Output the [x, y] coordinate of the center of the cell containing the given text.  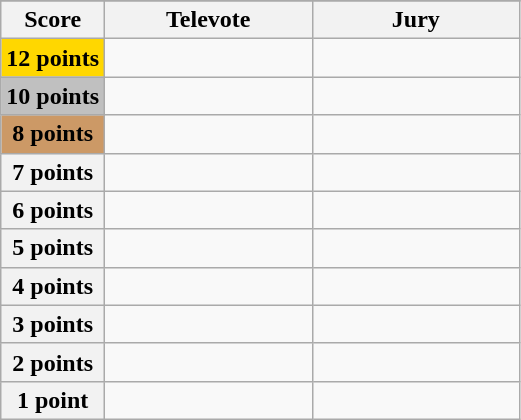
3 points [53, 324]
Jury [416, 20]
4 points [53, 286]
6 points [53, 210]
Televote [209, 20]
7 points [53, 172]
12 points [53, 58]
Score [53, 20]
10 points [53, 96]
1 point [53, 400]
2 points [53, 362]
5 points [53, 248]
8 points [53, 134]
